Capture the cell that displays the provided text and extract its [x, y] central coordinate. 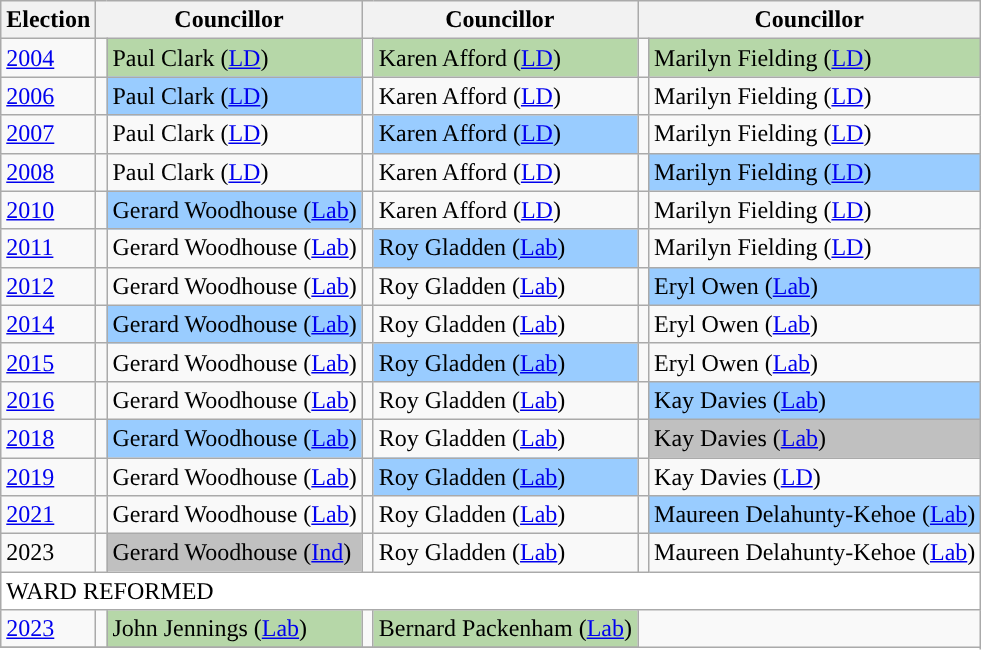
WARD REFORMED [491, 591]
Kay Davies (LD) [815, 477]
Gerard Woodhouse (Ind) [234, 553]
2012 [48, 286]
2014 [48, 324]
2010 [48, 210]
2008 [48, 172]
John Jennings (Lab) [234, 629]
2004 [48, 58]
2006 [48, 96]
2011 [48, 248]
Election [48, 20]
2018 [48, 438]
Bernard Packenham (Lab) [505, 629]
2015 [48, 362]
2019 [48, 477]
2021 [48, 515]
2007 [48, 134]
2016 [48, 400]
